Locate the cell with the specified text and output its (X, Y) center coordinate. 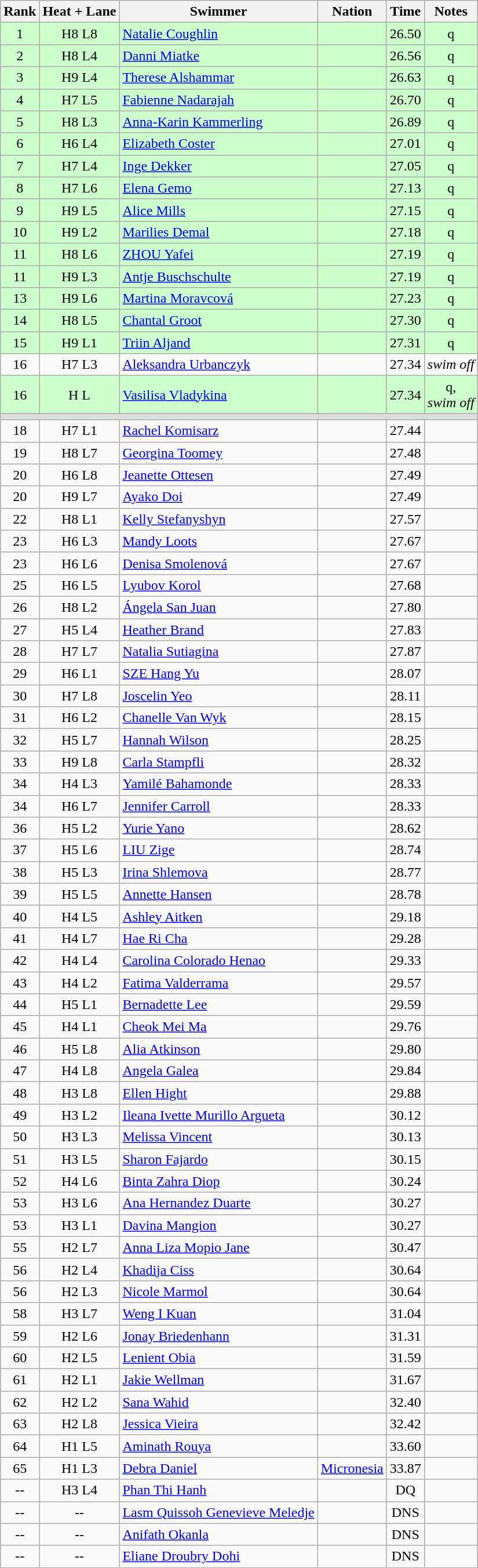
28.32 (406, 762)
10 (20, 232)
37 (20, 850)
Lasm Quissoh Genevieve Meledje (218, 1512)
H9 L7 (79, 497)
32.40 (406, 1402)
29.80 (406, 1049)
H9 L4 (79, 78)
H2 L6 (79, 1335)
49 (20, 1115)
Heather Brand (218, 629)
ZHOU Yafei (218, 254)
14 (20, 321)
33 (20, 762)
46 (20, 1049)
27.87 (406, 652)
H1 L5 (79, 1446)
28.25 (406, 740)
H7 L6 (79, 188)
q, swim off (451, 394)
30.47 (406, 1247)
H8 L7 (79, 453)
H3 L3 (79, 1137)
Alice Mills (218, 210)
27.01 (406, 144)
Jonay Briedenhann (218, 1335)
Aminath Rouya (218, 1446)
27 (20, 629)
44 (20, 1005)
Time (406, 12)
Cheok Mei Ma (218, 1027)
Aleksandra Urbanczyk (218, 365)
Alia Atkinson (218, 1049)
H8 L6 (79, 254)
30.15 (406, 1159)
31.31 (406, 1335)
29.57 (406, 983)
22 (20, 519)
27.23 (406, 299)
H5 L3 (79, 872)
H8 L1 (79, 519)
Natalia Sutiagina (218, 652)
H5 L2 (79, 828)
Natalie Coughlin (218, 34)
30.13 (406, 1137)
Rank (20, 12)
48 (20, 1093)
31.67 (406, 1380)
H8 L8 (79, 34)
28.07 (406, 674)
65 (20, 1468)
H6 L7 (79, 806)
Joscelin Yeo (218, 696)
29.28 (406, 938)
Sharon Fajardo (218, 1159)
Debra Daniel (218, 1468)
H4 L8 (79, 1071)
Elena Gemo (218, 188)
Kelly Stefanyshyn (218, 519)
H2 L5 (79, 1358)
H8 L3 (79, 122)
Mandy Loots (218, 541)
28 (20, 652)
H6 L1 (79, 674)
H2 L2 (79, 1402)
Danni Miatke (218, 56)
1 (20, 34)
26.89 (406, 122)
Chanelle Van Wyk (218, 718)
31 (20, 718)
28.77 (406, 872)
31.59 (406, 1358)
Anna Liza Mopio Jane (218, 1247)
Swimmer (218, 12)
H6 L5 (79, 585)
19 (20, 453)
45 (20, 1027)
Bernadette Lee (218, 1005)
Lenient Obia (218, 1358)
51 (20, 1159)
Yurie Yano (218, 828)
Jeanette Ottesen (218, 475)
H9 L5 (79, 210)
H8 L2 (79, 607)
60 (20, 1358)
27.68 (406, 585)
H4 L1 (79, 1027)
H9 L1 (79, 343)
26.63 (406, 78)
Fatima Valderrama (218, 983)
H2 L8 (79, 1424)
H4 L6 (79, 1181)
Weng I Kuan (218, 1313)
Ashley Aitken (218, 916)
Marilies Demal (218, 232)
H2 L1 (79, 1380)
5 (20, 122)
H9 L8 (79, 762)
Vasilisa Vladykina (218, 394)
H7 L7 (79, 652)
H7 L4 (79, 166)
9 (20, 210)
47 (20, 1071)
H5 L8 (79, 1049)
H4 L4 (79, 960)
H9 L3 (79, 277)
Davina Mangion (218, 1225)
Hae Ri Cha (218, 938)
SZE Hang Yu (218, 674)
58 (20, 1313)
29.59 (406, 1005)
Annette Hansen (218, 894)
H3 L2 (79, 1115)
26.70 (406, 100)
H8 L4 (79, 56)
Anna-Karin Kammerling (218, 122)
27.15 (406, 210)
Ellen Hight (218, 1093)
55 (20, 1247)
26.56 (406, 56)
30.24 (406, 1181)
Eliane Droubry Dohi (218, 1556)
DQ (406, 1490)
4 (20, 100)
39 (20, 894)
LIU Zige (218, 850)
Rachel Komisarz (218, 431)
30 (20, 696)
43 (20, 983)
18 (20, 431)
15 (20, 343)
29.76 (406, 1027)
Inge Dekker (218, 166)
Ileana Ivette Murillo Argueta (218, 1115)
H6 L2 (79, 718)
8 (20, 188)
H5 L5 (79, 894)
H7 L1 (79, 431)
Hannah Wilson (218, 740)
Ana Hernandez Duarte (218, 1203)
27.30 (406, 321)
7 (20, 166)
Irina Shlemova (218, 872)
Phan Thi Hanh (218, 1490)
64 (20, 1446)
Khadija Ciss (218, 1269)
Micronesia (352, 1468)
H5 L6 (79, 850)
28.62 (406, 828)
27.18 (406, 232)
H L (79, 394)
Jessica Vieira (218, 1424)
H4 L3 (79, 784)
25 (20, 585)
27.83 (406, 629)
32 (20, 740)
H2 L7 (79, 1247)
27.05 (406, 166)
H2 L3 (79, 1291)
32.42 (406, 1424)
42 (20, 960)
H9 L6 (79, 299)
2 (20, 56)
33.60 (406, 1446)
30.12 (406, 1115)
29.84 (406, 1071)
Nicole Marmol (218, 1291)
52 (20, 1181)
26.50 (406, 34)
27.31 (406, 343)
63 (20, 1424)
Martina Moravcová (218, 299)
H6 L4 (79, 144)
H1 L3 (79, 1468)
Sana Wahid (218, 1402)
38 (20, 872)
H3 L6 (79, 1203)
13 (20, 299)
28.74 (406, 850)
Triin Aljand (218, 343)
H6 L3 (79, 541)
26 (20, 607)
6 (20, 144)
Carla Stampfli (218, 762)
59 (20, 1335)
H3 L7 (79, 1313)
H3 L4 (79, 1490)
41 (20, 938)
Anifath Okanla (218, 1534)
29.88 (406, 1093)
H5 L4 (79, 629)
Carolina Colorado Henao (218, 960)
33.87 (406, 1468)
3 (20, 78)
H3 L5 (79, 1159)
27.48 (406, 453)
27.80 (406, 607)
Nation (352, 12)
H4 L7 (79, 938)
H4 L5 (79, 916)
28.78 (406, 894)
28.11 (406, 696)
27.13 (406, 188)
H5 L7 (79, 740)
27.44 (406, 431)
H7 L8 (79, 696)
Georgina Toomey (218, 453)
31.04 (406, 1313)
H6 L8 (79, 475)
Ángela San Juan (218, 607)
50 (20, 1137)
28.15 (406, 718)
61 (20, 1380)
H3 L8 (79, 1093)
H7 L5 (79, 100)
Jennifer Carroll (218, 806)
swim off (451, 365)
Angela Galea (218, 1071)
Therese Alshammar (218, 78)
H8 L5 (79, 321)
H7 L3 (79, 365)
Yamilé Bahamonde (218, 784)
H5 L1 (79, 1005)
H3 L1 (79, 1225)
29 (20, 674)
Notes (451, 12)
40 (20, 916)
Ayako Doi (218, 497)
Fabienne Nadarajah (218, 100)
Heat + Lane (79, 12)
H6 L6 (79, 563)
Jakie Wellman (218, 1380)
H2 L4 (79, 1269)
29.18 (406, 916)
Elizabeth Coster (218, 144)
Denisa Smolenová (218, 563)
H4 L2 (79, 983)
Lyubov Korol (218, 585)
Melissa Vincent (218, 1137)
H9 L2 (79, 232)
27.57 (406, 519)
29.33 (406, 960)
62 (20, 1402)
36 (20, 828)
Chantal Groot (218, 321)
Binta Zahra Diop (218, 1181)
Antje Buschschulte (218, 277)
